From the cell containing the given text, extract its center point as [X, Y] coordinate. 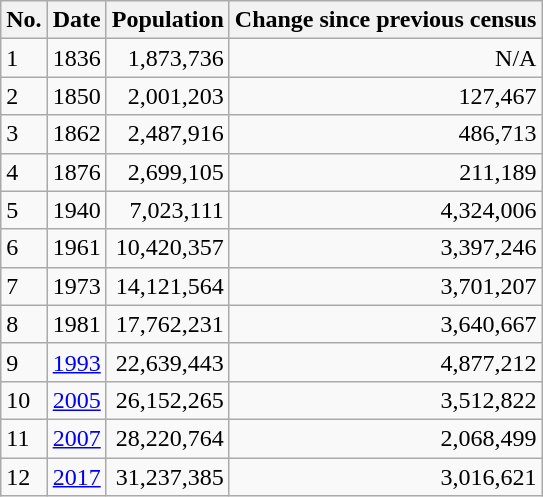
1973 [76, 286]
1981 [76, 324]
3 [24, 134]
Population [168, 20]
486,713 [386, 134]
10,420,357 [168, 248]
12 [24, 477]
17,762,231 [168, 324]
1850 [76, 96]
2,001,203 [168, 96]
1836 [76, 58]
9 [24, 362]
3,512,822 [386, 400]
7,023,111 [168, 210]
2007 [76, 438]
4 [24, 172]
211,189 [386, 172]
N/A [386, 58]
8 [24, 324]
11 [24, 438]
2,699,105 [168, 172]
2,487,916 [168, 134]
1993 [76, 362]
1 [24, 58]
4,877,212 [386, 362]
4,324,006 [386, 210]
28,220,764 [168, 438]
10 [24, 400]
1961 [76, 248]
5 [24, 210]
2 [24, 96]
22,639,443 [168, 362]
127,467 [386, 96]
1,873,736 [168, 58]
1940 [76, 210]
1862 [76, 134]
3,397,246 [386, 248]
3,701,207 [386, 286]
31,237,385 [168, 477]
7 [24, 286]
Change since previous census [386, 20]
6 [24, 248]
2017 [76, 477]
Date [76, 20]
2,068,499 [386, 438]
1876 [76, 172]
3,016,621 [386, 477]
3,640,667 [386, 324]
No. [24, 20]
26,152,265 [168, 400]
14,121,564 [168, 286]
2005 [76, 400]
